For the text-containing cell, return its midpoint in (X, Y) coordinate format. 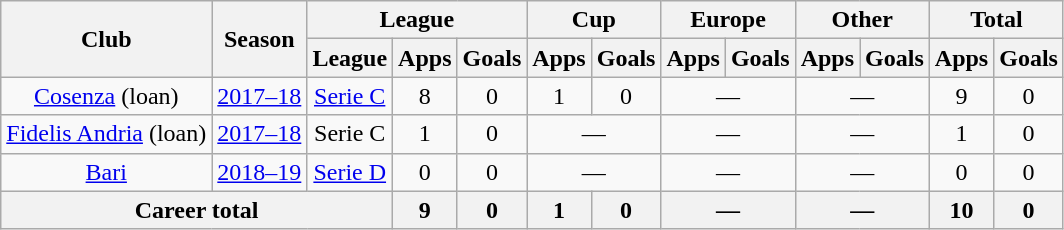
2018–19 (260, 172)
Fidelis Andria (loan) (106, 134)
Other (862, 20)
Season (260, 39)
8 (425, 96)
Career total (197, 210)
Cosenza (loan) (106, 96)
Bari (106, 172)
Total (996, 20)
Europe (728, 20)
Cup (594, 20)
Club (106, 39)
10 (961, 210)
Serie D (350, 172)
